For the text-containing cell, return its midpoint in (x, y) coordinate format. 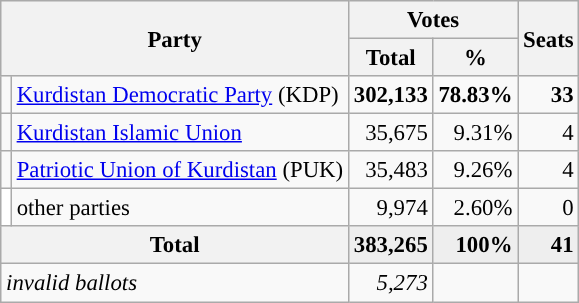
9.31% (476, 133)
33 (548, 95)
Kurdistan Islamic Union (180, 133)
302,133 (390, 95)
Patriotic Union of Kurdistan (PUK) (180, 170)
9.26% (476, 170)
2.60% (476, 208)
100% (476, 245)
Votes (432, 20)
5,273 (390, 283)
% (476, 58)
383,265 (390, 245)
0 (548, 208)
invalid ballots (175, 283)
Seats (548, 38)
Party (175, 38)
78.83% (476, 95)
9,974 (390, 208)
Kurdistan Democratic Party (KDP) (180, 95)
35,675 (390, 133)
other parties (180, 208)
35,483 (390, 170)
41 (548, 245)
